Extract the [X, Y] coordinate from the center of the cell holding the provided text.  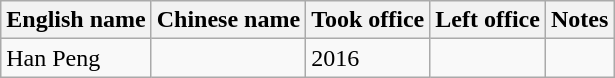
Chinese name [228, 20]
Notes [579, 20]
Took office [368, 20]
English name [76, 20]
Han Peng [76, 58]
2016 [368, 58]
Left office [488, 20]
